Find where the given text appears and provide that cell's center as (X, Y) coordinate. 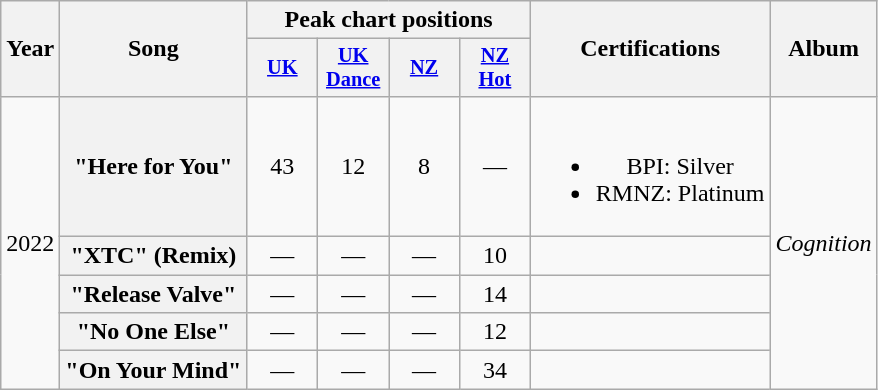
14 (494, 294)
"No One Else" (154, 332)
Song (154, 49)
2022 (30, 242)
"Release Valve" (154, 294)
UKDance (354, 68)
UK (282, 68)
Album (824, 49)
43 (282, 166)
"On Your Mind" (154, 370)
Peak chart positions (388, 20)
Cognition (824, 242)
BPI: SilverRMNZ: Platinum (650, 166)
8 (424, 166)
NZHot (494, 68)
Certifications (650, 49)
34 (494, 370)
NZ (424, 68)
10 (494, 256)
Year (30, 49)
"XTC" (Remix) (154, 256)
"Here for You" (154, 166)
